Output the (X, Y) coordinate of the center of the cell containing the given text.  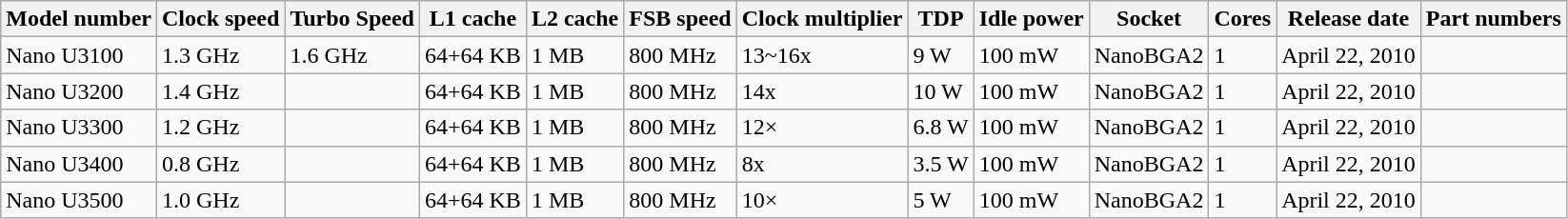
L2 cache (574, 19)
3.5 W (941, 164)
Nano U3400 (79, 164)
Release date (1349, 19)
9 W (941, 55)
5 W (941, 200)
8x (822, 164)
Socket (1149, 19)
Clock multiplier (822, 19)
10× (822, 200)
Nano U3100 (79, 55)
14x (822, 91)
Nano U3300 (79, 128)
Clock speed (220, 19)
Part numbers (1494, 19)
1.3 GHz (220, 55)
1.0 GHz (220, 200)
0.8 GHz (220, 164)
Nano U3200 (79, 91)
1.4 GHz (220, 91)
6.8 W (941, 128)
L1 cache (472, 19)
1.6 GHz (352, 55)
Model number (79, 19)
10 W (941, 91)
Turbo Speed (352, 19)
Cores (1242, 19)
FSB speed (680, 19)
TDP (941, 19)
1.2 GHz (220, 128)
12× (822, 128)
Idle power (1031, 19)
13~16x (822, 55)
Nano U3500 (79, 200)
